Identify which cell holds the provided text, then report its [X, Y] central coordinate. 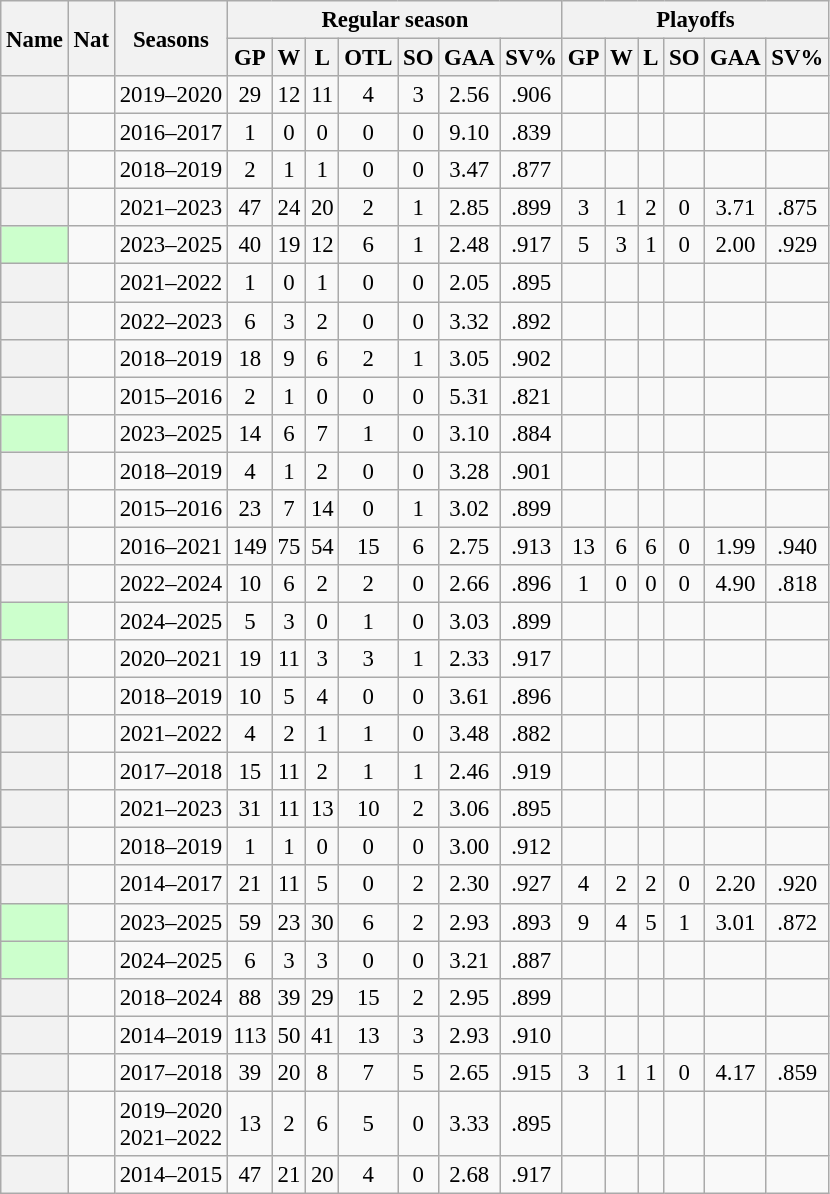
.892 [532, 321]
3.21 [470, 960]
59 [250, 922]
Name [35, 38]
75 [288, 546]
4.17 [736, 1073]
3.10 [470, 433]
2.20 [736, 885]
31 [250, 809]
3.05 [470, 358]
50 [288, 1035]
41 [322, 1035]
3.48 [470, 734]
Regular season [394, 20]
.913 [532, 546]
.884 [532, 433]
.821 [532, 396]
149 [250, 546]
2.85 [470, 208]
.919 [532, 772]
2018–2024 [170, 997]
8 [322, 1073]
2.68 [470, 1175]
2014–2017 [170, 885]
3.01 [736, 922]
2.00 [736, 245]
.927 [532, 885]
OTL [368, 58]
3.32 [470, 321]
2022–2023 [170, 321]
2019–2020 [170, 95]
2022–2024 [170, 584]
4.90 [736, 584]
.872 [798, 922]
.915 [532, 1073]
2014–2019 [170, 1035]
2.75 [470, 546]
2014–2015 [170, 1175]
3.28 [470, 471]
.940 [798, 546]
3.00 [470, 847]
2020–2021 [170, 659]
2.05 [470, 283]
2.95 [470, 997]
30 [322, 922]
2.65 [470, 1073]
.818 [798, 584]
3.02 [470, 509]
18 [250, 358]
.902 [532, 358]
2.30 [470, 885]
.906 [532, 95]
.929 [798, 245]
.859 [798, 1073]
2016–2021 [170, 546]
.882 [532, 734]
2019–20202021–2022 [170, 1124]
9.10 [470, 133]
Playoffs [695, 20]
.887 [532, 960]
5.31 [470, 396]
3.33 [470, 1124]
1.99 [736, 546]
2016–2017 [170, 133]
54 [322, 546]
.920 [798, 885]
.893 [532, 922]
.901 [532, 471]
3.03 [470, 621]
Nat [91, 38]
2.56 [470, 95]
3.61 [470, 697]
3.06 [470, 809]
2.46 [470, 772]
113 [250, 1035]
.912 [532, 847]
.839 [532, 133]
Seasons [170, 38]
3.47 [470, 170]
3.71 [736, 208]
2.48 [470, 245]
88 [250, 997]
.877 [532, 170]
.910 [532, 1035]
24 [288, 208]
40 [250, 245]
2.33 [470, 659]
2.66 [470, 584]
.875 [798, 208]
